Return [X, Y] of the center of cell containing provided text 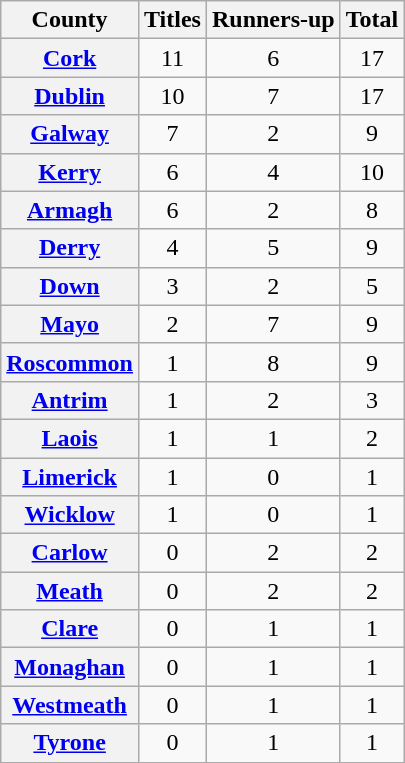
Antrim [70, 400]
Kerry [70, 172]
Derry [70, 248]
Down [70, 286]
Dublin [70, 96]
Carlow [70, 553]
Meath [70, 591]
Runners-up [273, 20]
Cork [70, 58]
Galway [70, 134]
Mayo [70, 324]
Laois [70, 438]
County [70, 20]
Monaghan [70, 667]
11 [172, 58]
Clare [70, 629]
Westmeath [70, 705]
Wicklow [70, 515]
Total [372, 20]
Armagh [70, 210]
Limerick [70, 477]
Titles [172, 20]
Roscommon [70, 362]
Tyrone [70, 743]
